Capture the cell that displays the provided text and extract its [x, y] central coordinate. 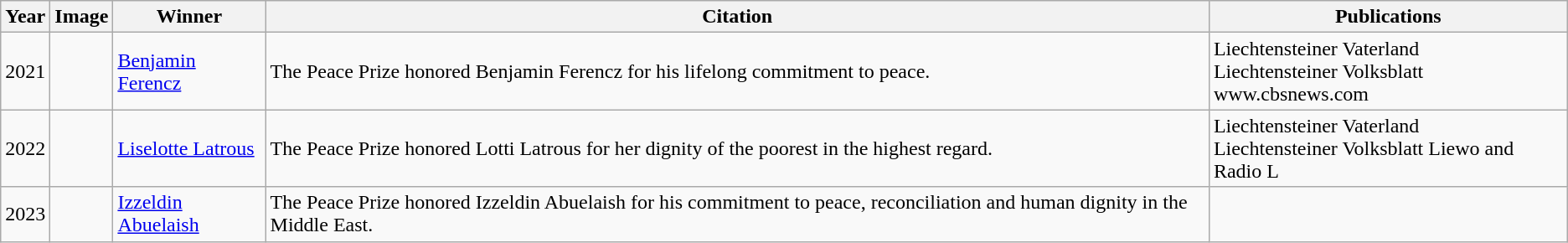
Image [82, 17]
Publications [1388, 17]
Izzeldin Abuelaish [189, 215]
Year [25, 17]
Benjamin Ferencz [189, 71]
Citation [737, 17]
The Peace Prize honored Izzeldin Abuelaish for his commitment to peace, reconciliation and human dignity in the Middle East. [737, 215]
2021 [25, 71]
Liechtensteiner VaterlandLiechtensteiner Volksblatt Liewo and Radio L [1388, 148]
The Peace Prize honored Benjamin Ferencz for his lifelong commitment to peace. [737, 71]
2022 [25, 148]
The Peace Prize honored Lotti Latrous for her dignity of the poorest in the highest regard. [737, 148]
Liselotte Latrous [189, 148]
Winner [189, 17]
Liechtensteiner VaterlandLiechtensteiner Volksblatt www.cbsnews.com [1388, 71]
2023 [25, 215]
